Scan for the cell matching the given text and deliver its [x, y] coordinate at center. 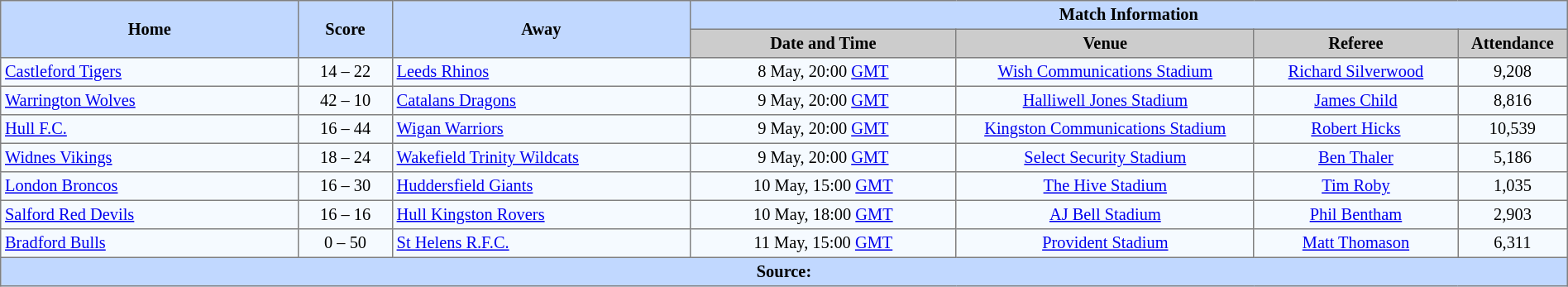
Date and Time [823, 43]
Ben Thaler [1355, 157]
Tim Roby [1355, 186]
Robert Hicks [1355, 129]
Widnes Vikings [150, 157]
Richard Silverwood [1355, 72]
10 May, 18:00 GMT [823, 214]
10 May, 15:00 GMT [823, 186]
8 May, 20:00 GMT [823, 72]
Referee [1355, 43]
42 – 10 [346, 100]
Leeds Rhinos [541, 72]
Warrington Wolves [150, 100]
Matt Thomason [1355, 243]
Bradford Bulls [150, 243]
Score [346, 30]
AJ Bell Stadium [1105, 214]
0 – 50 [346, 243]
Castleford Tigers [150, 72]
16 – 16 [346, 214]
2,903 [1513, 214]
Select Security Stadium [1105, 157]
Salford Red Devils [150, 214]
Hull Kingston Rovers [541, 214]
18 – 24 [346, 157]
Wigan Warriors [541, 129]
Venue [1105, 43]
11 May, 15:00 GMT [823, 243]
1,035 [1513, 186]
Away [541, 30]
16 – 44 [346, 129]
9,208 [1513, 72]
Provident Stadium [1105, 243]
The Hive Stadium [1105, 186]
Hull F.C. [150, 129]
St Helens R.F.C. [541, 243]
5,186 [1513, 157]
10,539 [1513, 129]
Wish Communications Stadium [1105, 72]
Huddersfield Giants [541, 186]
Catalans Dragons [541, 100]
16 – 30 [346, 186]
Match Information [1128, 15]
8,816 [1513, 100]
Home [150, 30]
Halliwell Jones Stadium [1105, 100]
London Broncos [150, 186]
Wakefield Trinity Wildcats [541, 157]
James Child [1355, 100]
Phil Bentham [1355, 214]
6,311 [1513, 243]
Kingston Communications Stadium [1105, 129]
Source: [784, 271]
Attendance [1513, 43]
14 – 22 [346, 72]
